Find where the given text appears and provide that cell's center as (X, Y) coordinate. 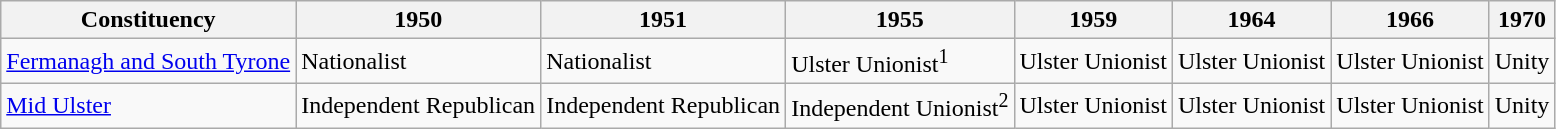
1959 (1093, 20)
Independent Unionist2 (900, 106)
1950 (418, 20)
Mid Ulster (148, 106)
1955 (900, 20)
1964 (1251, 20)
Fermanagh and South Tyrone (148, 62)
1951 (664, 20)
1966 (1410, 20)
Constituency (148, 20)
1970 (1522, 20)
Ulster Unionist1 (900, 62)
